Find where the given text appears and provide that cell's center as (x, y) coordinate. 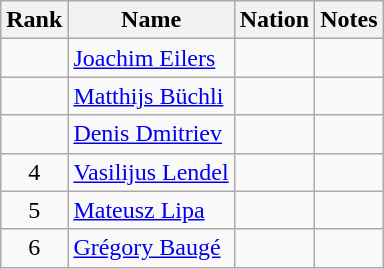
6 (34, 248)
Rank (34, 20)
Mateusz Lipa (151, 210)
5 (34, 210)
Denis Dmitriev (151, 134)
Name (151, 20)
4 (34, 172)
Joachim Eilers (151, 58)
Notes (349, 20)
Vasilijus Lendel (151, 172)
Nation (274, 20)
Grégory Baugé (151, 248)
Matthijs Büchli (151, 96)
